Detect which cell encompasses the target text, then output its [X, Y] center coordinate. 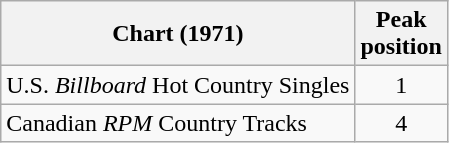
Canadian RPM Country Tracks [178, 123]
Chart (1971) [178, 34]
Peakposition [401, 34]
4 [401, 123]
1 [401, 85]
U.S. Billboard Hot Country Singles [178, 85]
